Locate the cell with the specified text and output its (X, Y) center coordinate. 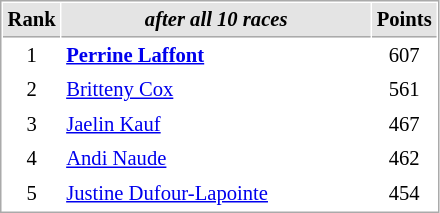
462 (404, 158)
Rank (32, 20)
467 (404, 124)
561 (404, 90)
1 (32, 56)
454 (404, 194)
Justine Dufour-Lapointe (216, 194)
4 (32, 158)
after all 10 races (216, 20)
2 (32, 90)
Jaelin Kauf (216, 124)
Perrine Laffont (216, 56)
Points (404, 20)
5 (32, 194)
Andi Naude (216, 158)
607 (404, 56)
Britteny Cox (216, 90)
3 (32, 124)
